Identify which cell holds the provided text, then report its [x, y] central coordinate. 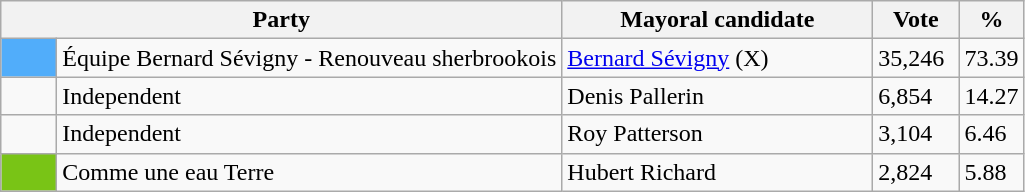
Vote [916, 20]
73.39 [992, 58]
Mayoral candidate [718, 20]
Équipe Bernard Sévigny - Renouveau sherbrookois [310, 58]
3,104 [916, 134]
Party [282, 20]
6.46 [992, 134]
5.88 [992, 172]
Denis Pallerin [718, 96]
35,246 [916, 58]
Bernard Sévigny (X) [718, 58]
6,854 [916, 96]
% [992, 20]
14.27 [992, 96]
Comme une eau Terre [310, 172]
Roy Patterson [718, 134]
Hubert Richard [718, 172]
2,824 [916, 172]
